Identify which cell holds the provided text, then report its [x, y] central coordinate. 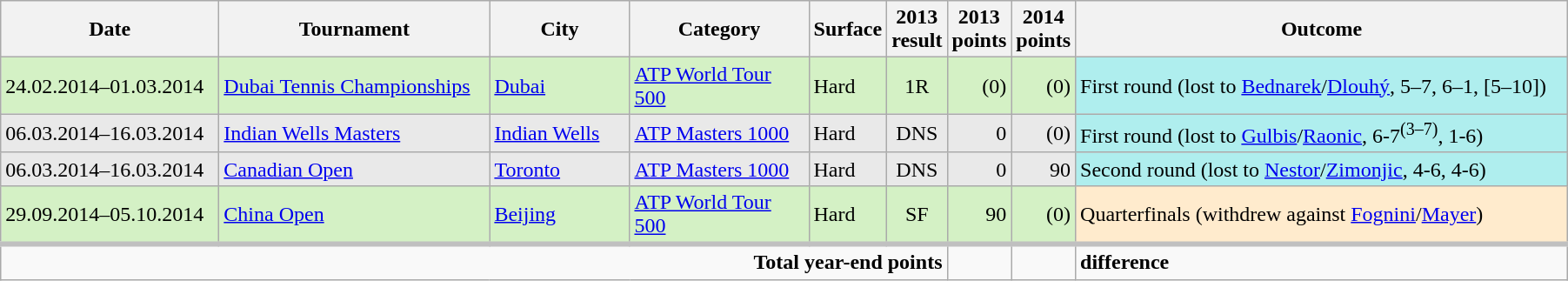
Total year-end points [474, 262]
Indian Wells Masters [355, 134]
2013 result [917, 30]
City [560, 30]
First round (lost to Bednarek/Dlouhý, 5–7, 6–1, [5–10]) [1322, 85]
29.09.2014–05.10.2014 [110, 214]
1R [917, 85]
Toronto [560, 169]
Tournament [355, 30]
Surface [848, 30]
China Open [355, 214]
Date [110, 30]
Dubai [560, 85]
Indian Wells [560, 134]
2013 points [979, 30]
Outcome [1322, 30]
Dubai Tennis Championships [355, 85]
Second round (lost to Nestor/Zimonjic, 4-6, 4-6) [1322, 169]
Beijing [560, 214]
First round (lost to Gulbis/Raonic, 6-7(3–7), 1-6) [1322, 134]
SF [917, 214]
24.02.2014–01.03.2014 [110, 85]
Category [719, 30]
Canadian Open [355, 169]
2014 points [1044, 30]
Quarterfinals (withdrew against Fognini/Mayer) [1322, 214]
difference [1322, 262]
